Return [x, y] of the center of cell containing provided text 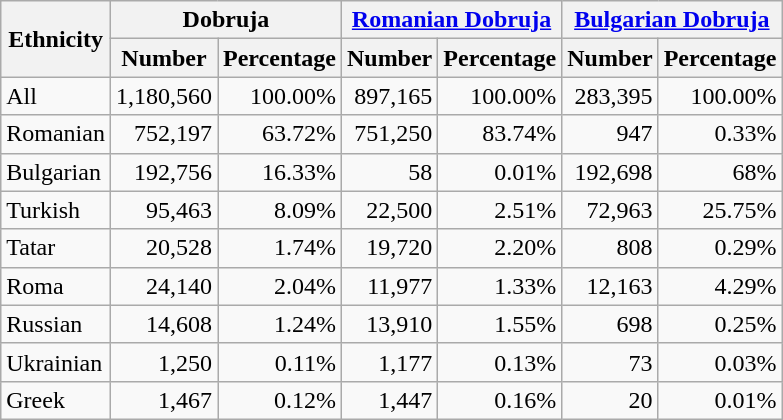
12,163 [610, 286]
19,720 [389, 248]
0.11% [280, 362]
Bulgarian [56, 172]
1.33% [500, 286]
1.74% [280, 248]
63.72% [280, 134]
25.75% [720, 210]
68% [720, 172]
1,447 [389, 400]
698 [610, 324]
0.13% [500, 362]
Romanian [56, 134]
192,756 [164, 172]
0.33% [720, 134]
Tatar [56, 248]
1.55% [500, 324]
Dobruja [226, 20]
16.33% [280, 172]
Ethnicity [56, 39]
Romanian Dobruja [451, 20]
Greek [56, 400]
20,528 [164, 248]
1,250 [164, 362]
73 [610, 362]
947 [610, 134]
20 [610, 400]
8.09% [280, 210]
2.04% [280, 286]
192,698 [610, 172]
1.24% [280, 324]
13,910 [389, 324]
Roma [56, 286]
4.29% [720, 286]
2.51% [500, 210]
72,963 [610, 210]
22,500 [389, 210]
283,395 [610, 96]
0.16% [500, 400]
752,197 [164, 134]
Bulgarian Dobruja [672, 20]
All [56, 96]
58 [389, 172]
2.20% [500, 248]
Ukrainian [56, 362]
0.03% [720, 362]
14,608 [164, 324]
897,165 [389, 96]
1,177 [389, 362]
Turkish [56, 210]
0.25% [720, 324]
95,463 [164, 210]
1,180,560 [164, 96]
Russian [56, 324]
1,467 [164, 400]
11,977 [389, 286]
0.12% [280, 400]
0.29% [720, 248]
83.74% [500, 134]
751,250 [389, 134]
808 [610, 248]
24,140 [164, 286]
